For the text-containing cell, return its midpoint in [x, y] coordinate format. 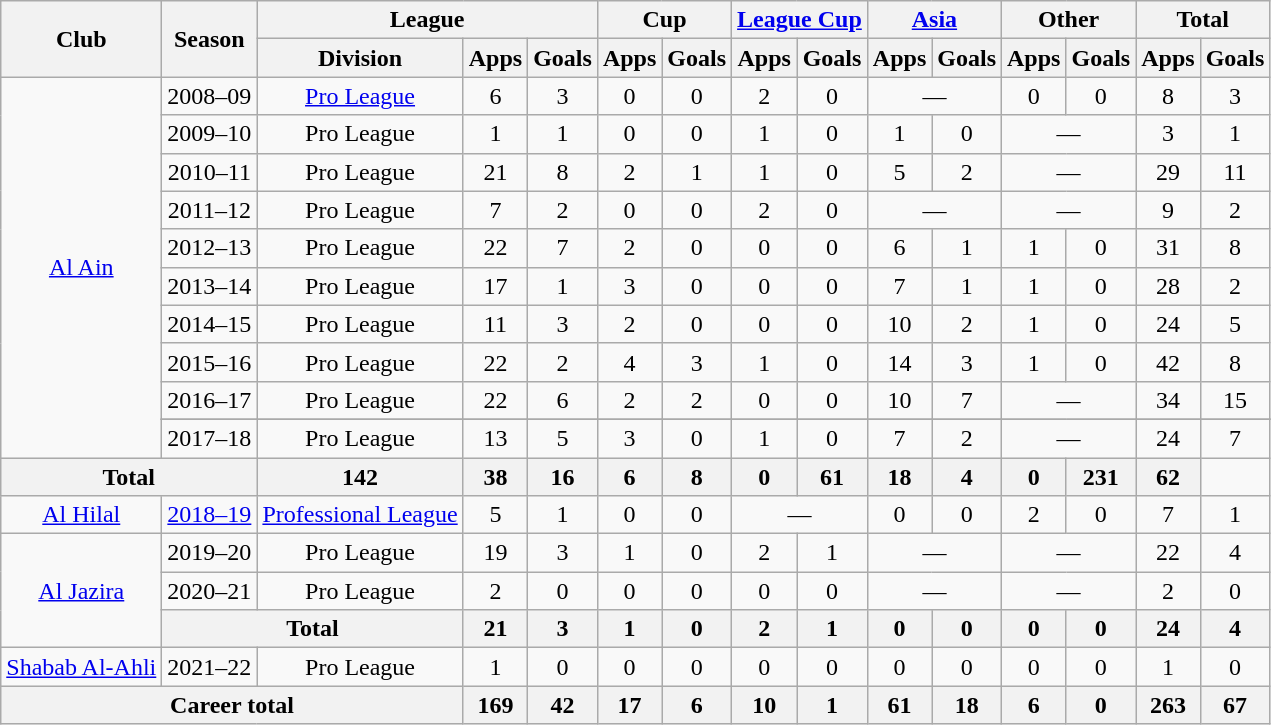
2012–13 [210, 248]
Cup [664, 20]
2009–10 [210, 134]
62 [1168, 477]
2013–14 [210, 286]
231 [1101, 477]
League [428, 20]
2021–22 [210, 667]
2016–17 [210, 400]
169 [495, 705]
2020–21 [210, 591]
League Cup [800, 20]
14 [899, 362]
2018–19 [210, 515]
Club [82, 39]
31 [1168, 248]
2014–15 [210, 324]
Al Ain [82, 268]
15 [1235, 400]
Al Jazira [82, 591]
Al Hilal [82, 515]
9 [1168, 210]
2011–12 [210, 210]
29 [1168, 172]
38 [495, 477]
2019–20 [210, 553]
67 [1235, 705]
2017–18 [210, 438]
Division [360, 58]
2015–16 [210, 362]
Professional League [360, 515]
142 [360, 477]
Asia [934, 20]
19 [495, 553]
Season [210, 39]
263 [1168, 705]
13 [495, 438]
2010–11 [210, 172]
34 [1168, 400]
16 [563, 477]
Career total [232, 705]
2008–09 [210, 96]
28 [1168, 286]
Shabab Al-Ahli [82, 667]
Other [1069, 20]
